Locate the cell with the specified text and output its [x, y] center coordinate. 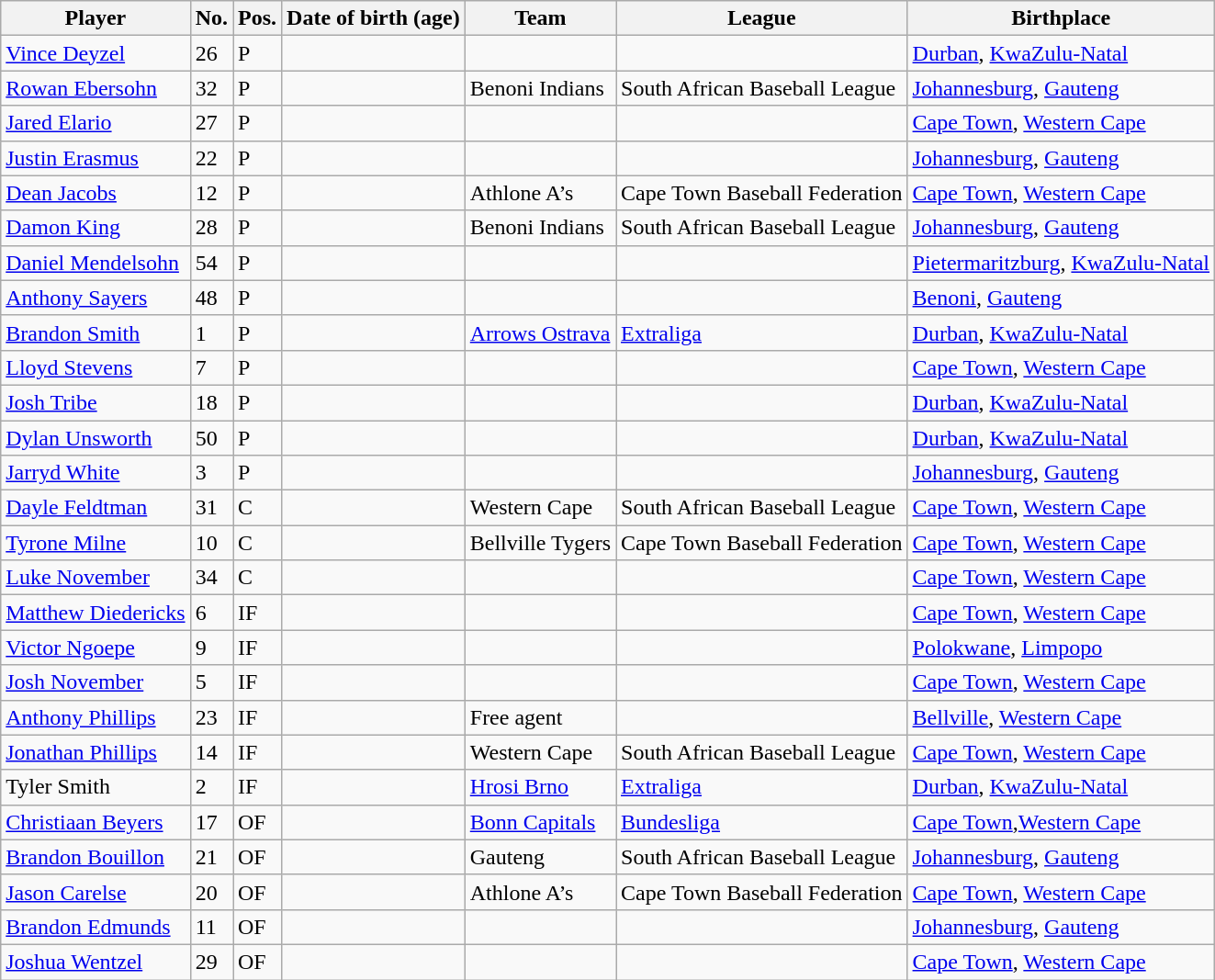
Anthony Phillips [96, 717]
Tyrone Milne [96, 543]
31 [211, 508]
Bellville Tygers [540, 543]
Gauteng [540, 857]
Birthplace [1062, 18]
Player [96, 18]
Luke November [96, 578]
Tyler Smith [96, 787]
29 [211, 962]
Anthony Sayers [96, 298]
Pos. [257, 18]
27 [211, 123]
Dean Jacobs [96, 193]
Cape Town,Western Cape [1062, 822]
Christiaan Beyers [96, 822]
17 [211, 822]
Free agent [540, 717]
34 [211, 578]
Dayle Feldtman [96, 508]
Victor Ngoepe [96, 648]
9 [211, 648]
3 [211, 473]
Bellville, Western Cape [1062, 717]
Josh November [96, 682]
50 [211, 438]
Joshua Wentzel [96, 962]
Jared Elario [96, 123]
Hrosi Brno [540, 787]
Team [540, 18]
Justin Erasmus [96, 158]
Arrows Ostrava [540, 332]
Rowan Ebersohn [96, 88]
Josh Tribe [96, 402]
Lloyd Stevens [96, 367]
Pietermaritzburg, KwaZulu-Natal [1062, 263]
Daniel Mendelsohn [96, 263]
Matthew Diedericks [96, 613]
Bundesliga [761, 822]
48 [211, 298]
22 [211, 158]
28 [211, 228]
Damon King [96, 228]
12 [211, 193]
No. [211, 18]
54 [211, 263]
Brandon Edmunds [96, 927]
Bonn Capitals [540, 822]
23 [211, 717]
Date of birth (age) [374, 18]
10 [211, 543]
League [761, 18]
18 [211, 402]
14 [211, 752]
Dylan Unsworth [96, 438]
Brandon Bouillon [96, 857]
5 [211, 682]
Jason Carelse [96, 892]
21 [211, 857]
Polokwane, Limpopo [1062, 648]
32 [211, 88]
11 [211, 927]
2 [211, 787]
Jarryd White [96, 473]
20 [211, 892]
Brandon Smith [96, 332]
6 [211, 613]
Jonathan Phillips [96, 752]
Benoni, Gauteng [1062, 298]
26 [211, 53]
7 [211, 367]
Vince Deyzel [96, 53]
1 [211, 332]
